Output the (x, y) coordinate of the center of the cell containing the given text.  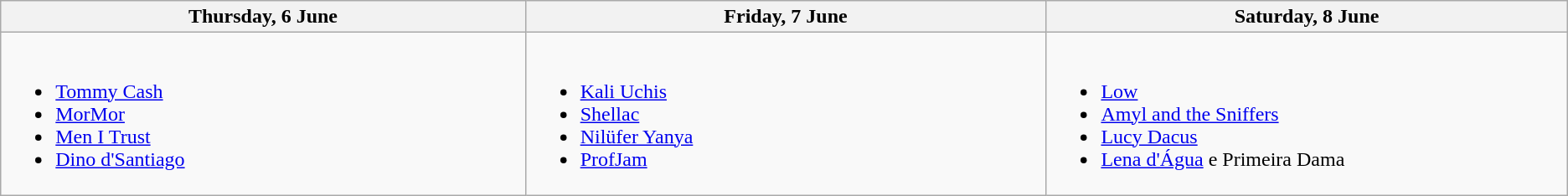
Kali UchisShellacNilüfer YanyaProfJam (786, 114)
Tommy CashMorMorMen I TrustDino d'Santiago (263, 114)
Friday, 7 June (786, 17)
Thursday, 6 June (263, 17)
LowAmyl and the SniffersLucy DacusLena d'Água e Primeira Dama (1307, 114)
Saturday, 8 June (1307, 17)
